Identify which cell holds the provided text, then report its [x, y] central coordinate. 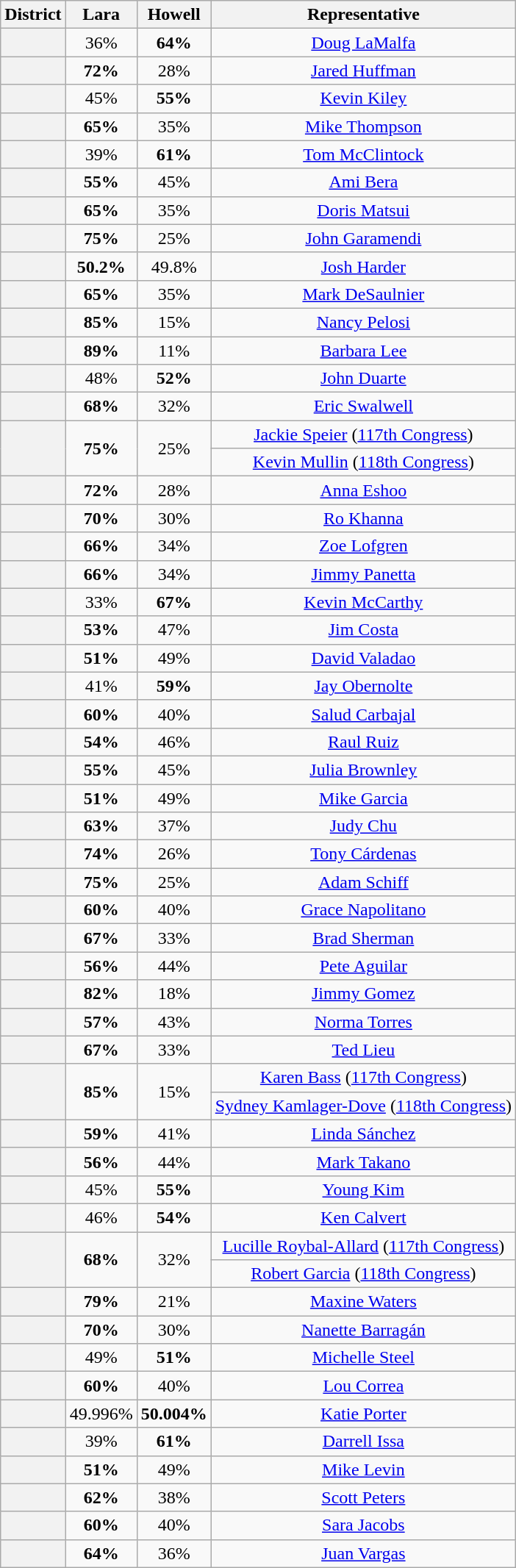
47% [173, 630]
Darrell Issa [363, 1442]
District [33, 15]
David Valadao [363, 658]
11% [173, 351]
Mike Thompson [363, 126]
43% [173, 1022]
Josh Harder [363, 266]
26% [173, 854]
89% [101, 351]
Karen Bass (117th Congress) [363, 1078]
Brad Sherman [363, 938]
Young Kim [363, 1189]
Representative [363, 15]
Kevin Mullin (118th Congress) [363, 462]
Doris Matsui [363, 210]
Anna Eshoo [363, 490]
50.2% [101, 266]
Mark DeSaulnier [363, 294]
Raul Ruiz [363, 742]
Adam Schiff [363, 882]
Howell [173, 15]
Eric Swalwell [363, 407]
Sydney Kamlager-Dove (118th Congress) [363, 1106]
Jimmy Gomez [363, 994]
Tom McClintock [363, 154]
Ted Lieu [363, 1050]
Doug LaMalfa [363, 43]
Scott Peters [363, 1497]
Norma Torres [363, 1022]
Lucille Roybal-Allard (117th Congress) [363, 1246]
38% [173, 1497]
52% [173, 379]
Mike Garcia [363, 798]
Lou Correa [363, 1386]
Mike Levin [363, 1469]
Linda Sánchez [363, 1134]
Robert Garcia (118th Congress) [363, 1274]
Jared Huffman [363, 71]
74% [101, 854]
Julia Brownley [363, 770]
Ami Bera [363, 182]
John Duarte [363, 379]
48% [101, 379]
Tony Cárdenas [363, 854]
John Garamendi [363, 238]
50.004% [173, 1414]
Ro Khanna [363, 518]
63% [101, 826]
21% [173, 1302]
53% [101, 630]
49.8% [173, 266]
Nanette Barragán [363, 1330]
57% [101, 1022]
Katie Porter [363, 1414]
Mark Takano [363, 1161]
Pete Aguilar [363, 966]
79% [101, 1302]
Grace Napolitano [363, 910]
Nancy Pelosi [363, 322]
Jimmy Panetta [363, 574]
Michelle Steel [363, 1358]
Jay Obernolte [363, 686]
62% [101, 1497]
Kevin McCarthy [363, 602]
49.996% [101, 1414]
Jackie Speier (117th Congress) [363, 434]
82% [101, 994]
Kevin Kiley [363, 99]
Barbara Lee [363, 351]
Judy Chu [363, 826]
Juan Vargas [363, 1553]
Lara [101, 15]
Maxine Waters [363, 1302]
Jim Costa [363, 630]
37% [173, 826]
Zoe Lofgren [363, 546]
Salud Carbajal [363, 714]
18% [173, 994]
Ken Calvert [363, 1217]
Sara Jacobs [363, 1525]
